Return the (X, Y) coordinate for the center point of the cell that contains the specified text.  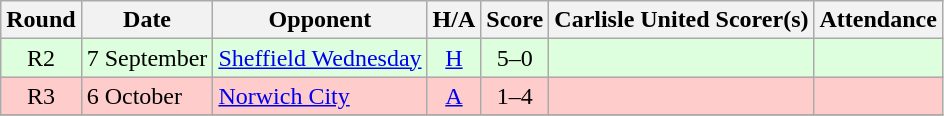
Score (515, 20)
7 September (147, 58)
R2 (41, 58)
H/A (454, 20)
Carlisle United Scorer(s) (682, 20)
Date (147, 20)
Opponent (320, 20)
A (454, 96)
Sheffield Wednesday (320, 58)
6 October (147, 96)
H (454, 58)
5–0 (515, 58)
R3 (41, 96)
Attendance (878, 20)
Round (41, 20)
Norwich City (320, 96)
1–4 (515, 96)
